Search for the cell housing the specified text and yield its [X, Y] center coordinate. 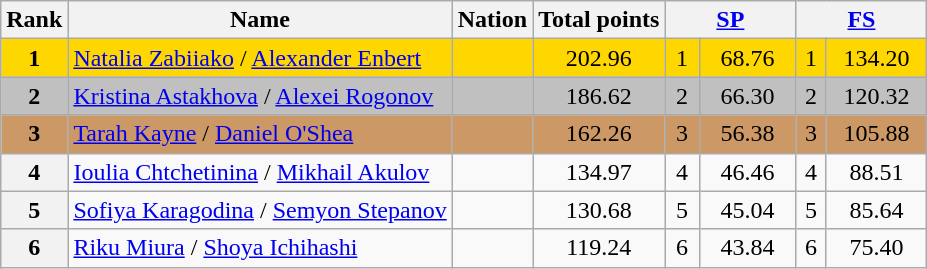
Tarah Kayne / Daniel O'Shea [260, 134]
43.84 [748, 248]
130.68 [599, 210]
Nation [492, 20]
75.40 [876, 248]
105.88 [876, 134]
Natalia Zabiiako / Alexander Enbert [260, 58]
56.38 [748, 134]
88.51 [876, 172]
Ioulia Chtchetinina / Mikhail Akulov [260, 172]
120.32 [876, 96]
Total points [599, 20]
FS [862, 20]
202.96 [599, 58]
Riku Miura / Shoya Ichihashi [260, 248]
45.04 [748, 210]
Sofiya Karagodina / Semyon Stepanov [260, 210]
119.24 [599, 248]
134.20 [876, 58]
85.64 [876, 210]
46.46 [748, 172]
66.30 [748, 96]
SP [730, 20]
Rank [34, 20]
Name [260, 20]
Kristina Astakhova / Alexei Rogonov [260, 96]
162.26 [599, 134]
134.97 [599, 172]
186.62 [599, 96]
68.76 [748, 58]
